From the cell containing the given text, extract its center point as (x, y) coordinate. 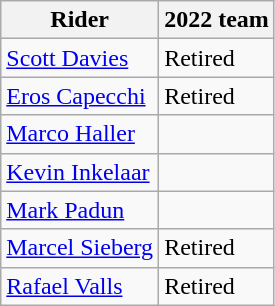
Marcel Sieberg (80, 248)
Scott Davies (80, 58)
2022 team (217, 20)
Rider (80, 20)
Marco Haller (80, 134)
Eros Capecchi (80, 96)
Rafael Valls (80, 286)
Kevin Inkelaar (80, 172)
Mark Padun (80, 210)
